Return the (X, Y) coordinate for the center point of the cell that contains the specified text.  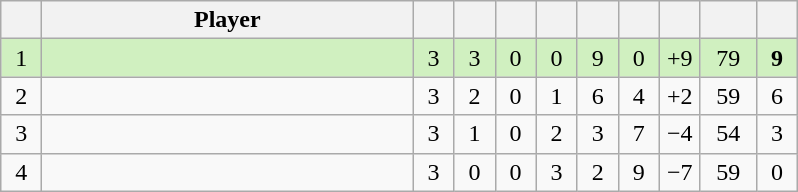
7 (638, 134)
+9 (680, 58)
−4 (680, 134)
+2 (680, 96)
54 (728, 134)
Player (228, 20)
79 (728, 58)
−7 (680, 172)
